Output the [X, Y] coordinate of the center of the cell containing the given text.  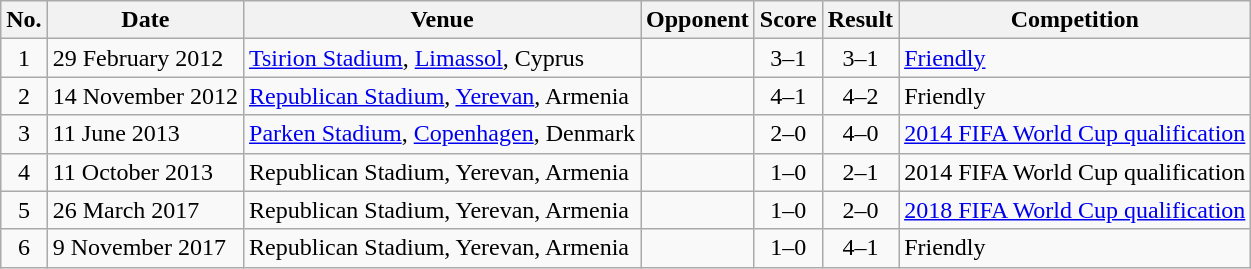
2018 FIFA World Cup qualification [1075, 210]
11 October 2013 [145, 172]
6 [24, 248]
2 [24, 96]
Parken Stadium, Copenhagen, Denmark [442, 134]
11 June 2013 [145, 134]
Tsirion Stadium, Limassol, Cyprus [442, 58]
3 [24, 134]
4 [24, 172]
No. [24, 20]
4–0 [860, 134]
Venue [442, 20]
5 [24, 210]
Score [788, 20]
14 November 2012 [145, 96]
2–1 [860, 172]
Result [860, 20]
Competition [1075, 20]
9 November 2017 [145, 248]
Date [145, 20]
Opponent [697, 20]
26 March 2017 [145, 210]
1 [24, 58]
29 February 2012 [145, 58]
4–2 [860, 96]
